Provide the (X, Y) coordinate of the cell's center where the given text is located.  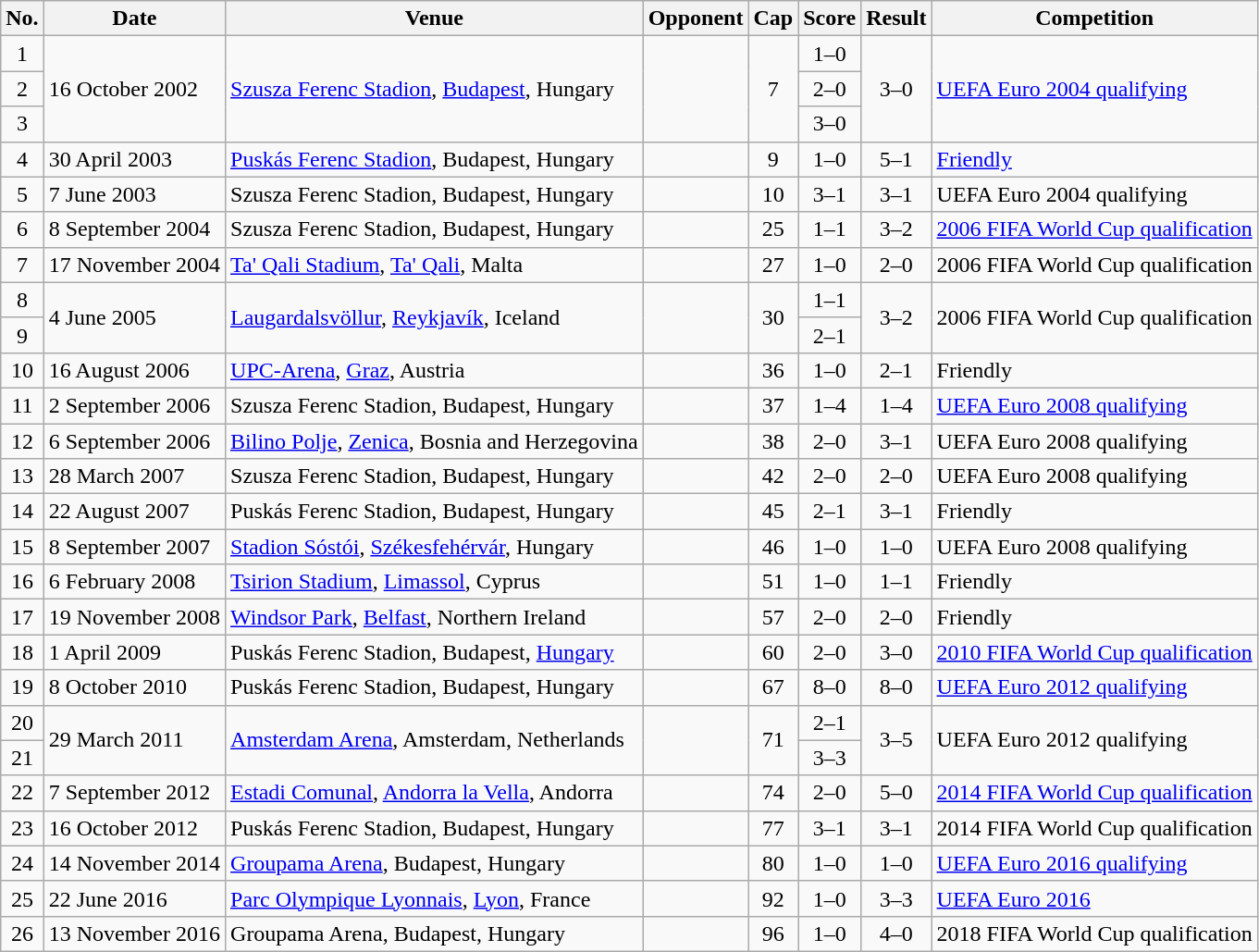
38 (773, 441)
8 October 2010 (134, 687)
11 (22, 405)
Opponent (696, 19)
No. (22, 19)
15 (22, 547)
Score (830, 19)
2 September 2006 (134, 405)
67 (773, 687)
16 August 2006 (134, 370)
13 (22, 476)
36 (773, 370)
30 (773, 317)
80 (773, 863)
2 (22, 89)
Windsor Park, Belfast, Northern Ireland (435, 617)
71 (773, 740)
46 (773, 547)
Cap (773, 19)
8 (22, 300)
74 (773, 793)
13 November 2016 (134, 933)
22 June 2016 (134, 898)
22 August 2007 (134, 512)
7 September 2012 (134, 793)
18 (22, 652)
Amsterdam Arena, Amsterdam, Netherlands (435, 740)
UEFA Euro 2016 qualifying (1094, 863)
3 (22, 124)
8 September 2004 (134, 229)
27 (773, 265)
12 (22, 441)
1 April 2009 (134, 652)
37 (773, 405)
16 October 2002 (134, 89)
57 (773, 617)
77 (773, 828)
22 (22, 793)
7 June 2003 (134, 194)
42 (773, 476)
5–0 (896, 793)
Stadion Sóstói, Székesfehérvár, Hungary (435, 547)
19 (22, 687)
26 (22, 933)
2018 FIFA World Cup qualification (1094, 933)
5 (22, 194)
Competition (1094, 19)
45 (773, 512)
4–0 (896, 933)
92 (773, 898)
Bilino Polje, Zenica, Bosnia and Herzegovina (435, 441)
Venue (435, 19)
3–5 (896, 740)
23 (22, 828)
17 (22, 617)
30 April 2003 (134, 159)
UEFA Euro 2016 (1094, 898)
Laugardalsvöllur, Reykjavík, Iceland (435, 317)
5–1 (896, 159)
Parc Olympique Lyonnais, Lyon, France (435, 898)
4 (22, 159)
16 (22, 582)
Result (896, 19)
Date (134, 19)
16 October 2012 (134, 828)
96 (773, 933)
14 November 2014 (134, 863)
4 June 2005 (134, 317)
2010 FIFA World Cup qualification (1094, 652)
6 (22, 229)
51 (773, 582)
1 (22, 54)
28 March 2007 (134, 476)
19 November 2008 (134, 617)
17 November 2004 (134, 265)
8 September 2007 (134, 547)
6 February 2008 (134, 582)
6 September 2006 (134, 441)
Ta' Qali Stadium, Ta' Qali, Malta (435, 265)
Tsirion Stadium, Limassol, Cyprus (435, 582)
24 (22, 863)
UPC-Arena, Graz, Austria (435, 370)
Estadi Comunal, Andorra la Vella, Andorra (435, 793)
60 (773, 652)
21 (22, 758)
20 (22, 723)
29 March 2011 (134, 740)
14 (22, 512)
